Detect which cell encompasses the target text, then output its [X, Y] center coordinate. 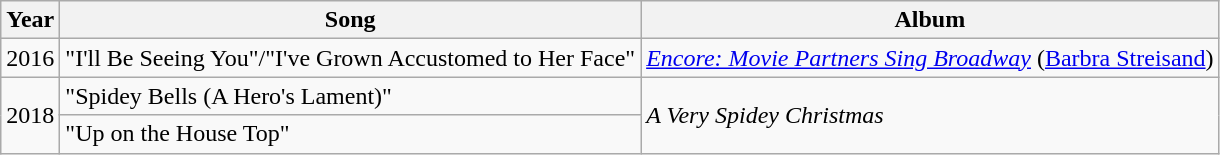
Year [30, 20]
2018 [30, 115]
"I'll Be Seeing You"/"I've Grown Accustomed to Her Face" [350, 58]
Encore: Movie Partners Sing Broadway (Barbra Streisand) [930, 58]
2016 [30, 58]
A Very Spidey Christmas [930, 115]
Song [350, 20]
Album [930, 20]
"Up on the House Top" [350, 134]
"Spidey Bells (A Hero's Lament)" [350, 96]
